Detect which cell encompasses the target text, then output its [X, Y] center coordinate. 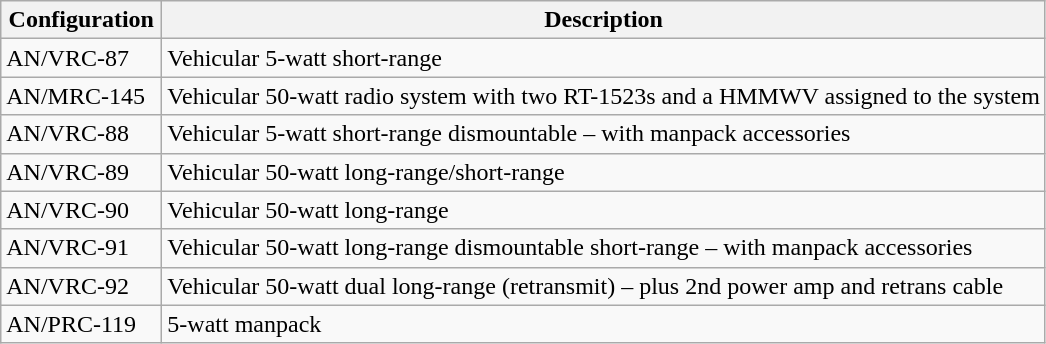
Vehicular 50-watt dual long-range (retransmit) – plus 2nd power amp and retrans cable [604, 286]
AN/VRC-89 [82, 172]
AN/VRC-88 [82, 134]
Vehicular 5-watt short-range [604, 58]
Vehicular 50-watt long-range [604, 210]
Vehicular 50-watt long-range/short-range [604, 172]
5-watt manpack [604, 324]
Vehicular 50-watt long-range dismountable short-range – with manpack accessories [604, 248]
AN/VRC-92 [82, 286]
AN/PRC-119 [82, 324]
Vehicular 5-watt short-range dismountable – with manpack accessories [604, 134]
AN/VRC-91 [82, 248]
AN/MRC-145 [82, 96]
AN/VRC-90 [82, 210]
Configuration [82, 20]
Description [604, 20]
AN/VRC-87 [82, 58]
Vehicular 50-watt radio system with two RT-1523s and a HMMWV assigned to the system [604, 96]
